Provide the (x, y) coordinate of the cell's center where the given text is located.  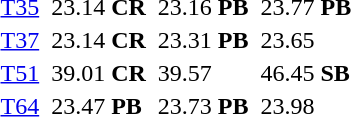
23.14 CR (99, 40)
23.31 PB (203, 40)
39.01 CR (99, 73)
39.57 (203, 73)
